Return the [X, Y] coordinate for the center point of the cell that contains the specified text.  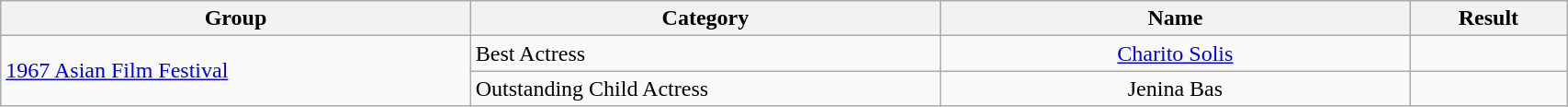
Name [1176, 18]
Best Actress [705, 53]
Outstanding Child Actress [705, 89]
Category [705, 18]
Result [1488, 18]
Jenina Bas [1176, 89]
Charito Solis [1176, 53]
1967 Asian Film Festival [235, 71]
Group [235, 18]
